Search for the cell housing the specified text and yield its [x, y] center coordinate. 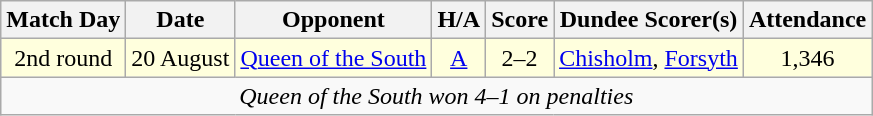
Opponent [334, 20]
H/A [459, 20]
Queen of the South won 4–1 on penalties [436, 96]
A [459, 58]
Chisholm, Forsyth [649, 58]
2–2 [520, 58]
1,346 [807, 58]
2nd round [64, 58]
Dundee Scorer(s) [649, 20]
Score [520, 20]
Queen of the South [334, 58]
Date [180, 20]
Match Day [64, 20]
20 August [180, 58]
Attendance [807, 20]
